Scan for the cell matching the given text and deliver its [x, y] coordinate at center. 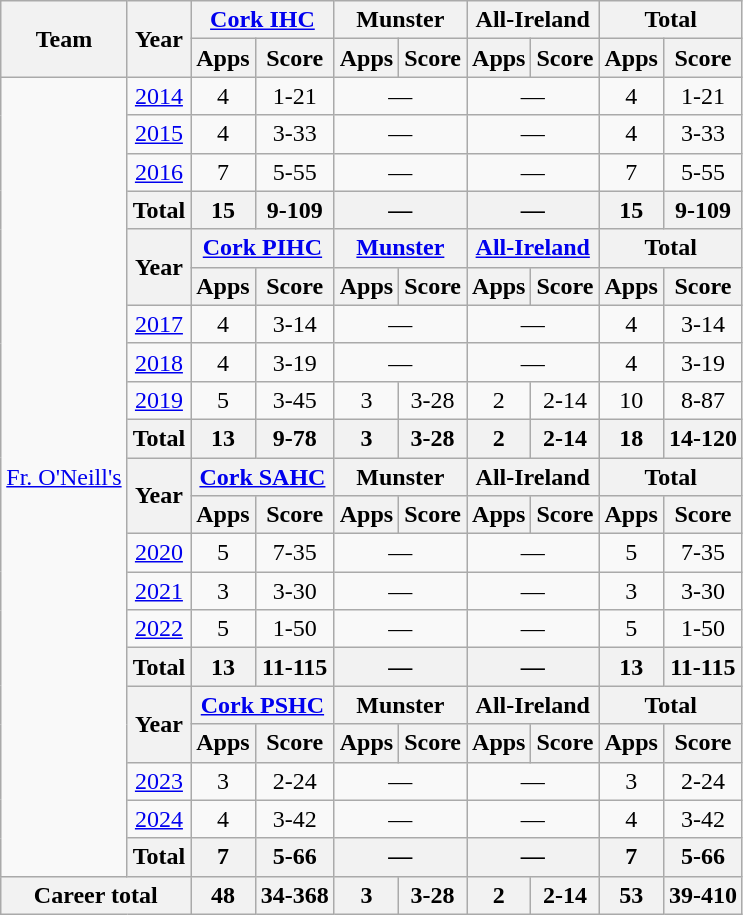
Cork IHC [262, 20]
9-78 [294, 438]
Career total [96, 895]
2015 [159, 134]
34-368 [294, 895]
53 [631, 895]
Cork PIHC [262, 248]
2023 [159, 781]
2017 [159, 324]
48 [223, 895]
8-87 [702, 400]
2018 [159, 362]
39-410 [702, 895]
2021 [159, 591]
2024 [159, 819]
Fr. O'Neill's [64, 476]
Cork PSHC [262, 705]
3-45 [294, 400]
Team [64, 39]
14-120 [702, 438]
2020 [159, 553]
2022 [159, 629]
2016 [159, 172]
2014 [159, 96]
18 [631, 438]
10 [631, 400]
2019 [159, 400]
Cork SAHC [262, 477]
